Return the (X, Y) coordinate for the center point of the cell that contains the specified text.  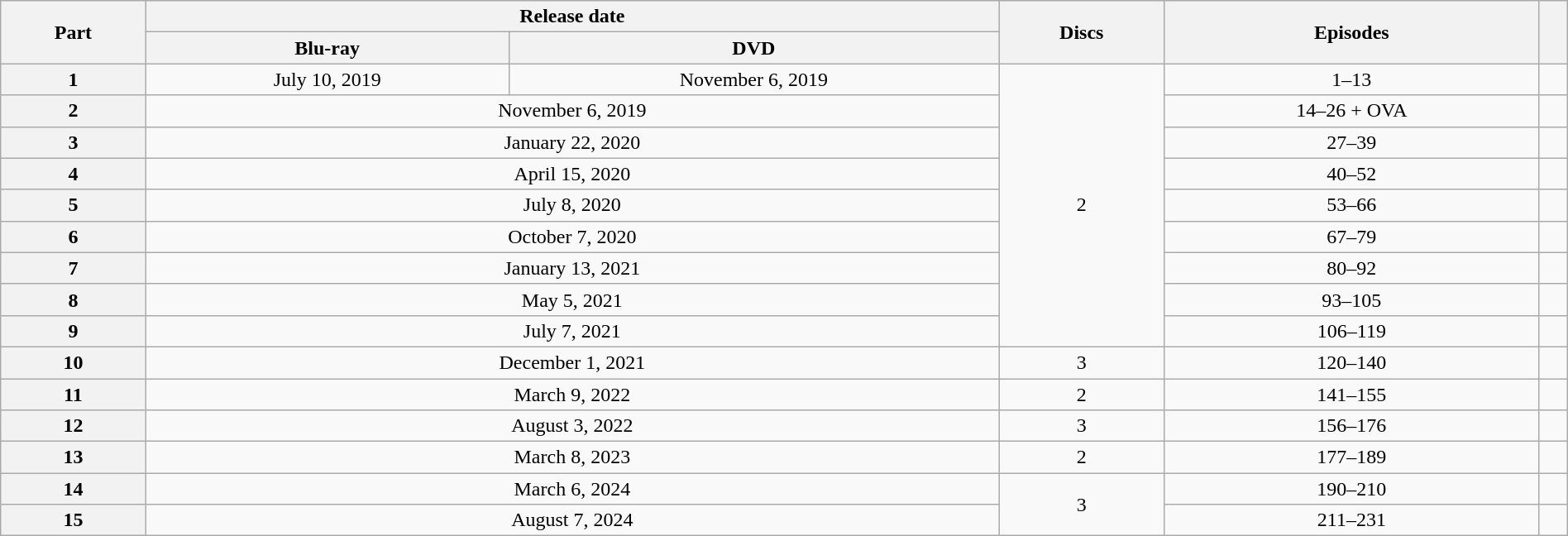
67–79 (1351, 237)
1–13 (1351, 79)
December 1, 2021 (572, 362)
80–92 (1351, 268)
March 9, 2022 (572, 395)
190–210 (1351, 489)
40–52 (1351, 174)
156–176 (1351, 426)
27–39 (1351, 142)
Release date (572, 17)
53–66 (1351, 205)
July 10, 2019 (327, 79)
13 (73, 457)
120–140 (1351, 362)
May 5, 2021 (572, 299)
14 (73, 489)
14–26 + OVA (1351, 111)
Blu-ray (327, 48)
6 (73, 237)
Episodes (1351, 32)
4 (73, 174)
177–189 (1351, 457)
15 (73, 520)
8 (73, 299)
July 7, 2021 (572, 331)
141–155 (1351, 395)
March 8, 2023 (572, 457)
106–119 (1351, 331)
211–231 (1351, 520)
Part (73, 32)
DVD (753, 48)
12 (73, 426)
October 7, 2020 (572, 237)
January 22, 2020 (572, 142)
93–105 (1351, 299)
August 3, 2022 (572, 426)
7 (73, 268)
Discs (1082, 32)
March 6, 2024 (572, 489)
9 (73, 331)
10 (73, 362)
January 13, 2021 (572, 268)
5 (73, 205)
11 (73, 395)
1 (73, 79)
July 8, 2020 (572, 205)
April 15, 2020 (572, 174)
August 7, 2024 (572, 520)
